Output the [x, y] coordinate of the center of the cell containing the given text.  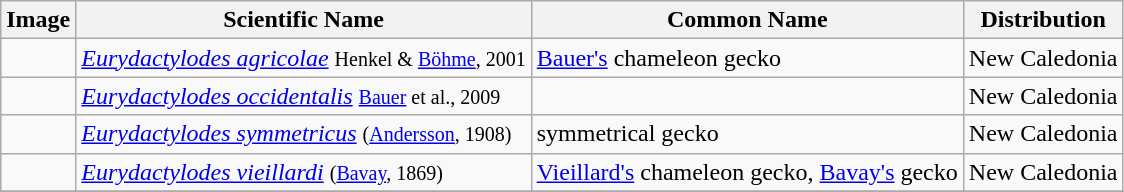
Scientific Name [304, 20]
symmetrical gecko [747, 134]
Common Name [747, 20]
Vieillard's chameleon gecko, Bavay's gecko [747, 172]
Distribution [1043, 20]
Eurydactylodes agricolae Henkel & Böhme, 2001 [304, 58]
Image [38, 20]
Eurydactylodes occidentalis Bauer et al., 2009 [304, 96]
Eurydactylodes vieillardi (Bavay, 1869) [304, 172]
Bauer's chameleon gecko [747, 58]
Eurydactylodes symmetricus (Andersson, 1908) [304, 134]
